Capture the cell that displays the provided text and extract its [x, y] central coordinate. 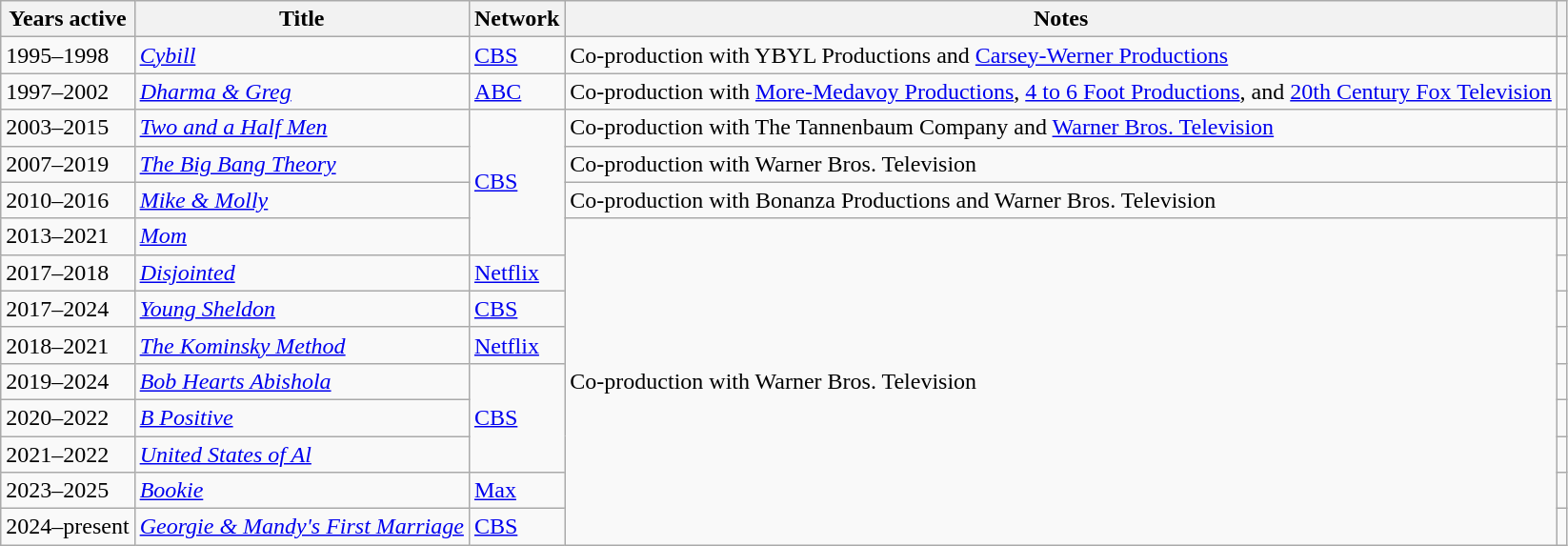
Young Sheldon [301, 309]
1995–1998 [68, 55]
2007–2019 [68, 164]
Mom [301, 236]
2023–2025 [68, 491]
Mike & Molly [301, 200]
Co-production with The Tannenbaum Company and Warner Bros. Television [1061, 128]
2024–present [68, 527]
2017–2024 [68, 309]
The Big Bang Theory [301, 164]
Dharma & Greg [301, 91]
Network [516, 19]
The Kominsky Method [301, 345]
Disjointed [301, 273]
Title [301, 19]
Notes [1061, 19]
Co-production with More-Medavoy Productions, 4 to 6 Foot Productions, and 20th Century Fox Television [1061, 91]
B Positive [301, 417]
2003–2015 [68, 128]
2017–2018 [68, 273]
2018–2021 [68, 345]
2013–2021 [68, 236]
Co-production with Bonanza Productions and Warner Bros. Television [1061, 200]
Bob Hearts Abishola [301, 381]
1997–2002 [68, 91]
Cybill [301, 55]
2019–2024 [68, 381]
Years active [68, 19]
ABC [516, 91]
Georgie & Mandy's First Marriage [301, 527]
Max [516, 491]
Co-production with YBYL Productions and Carsey-Werner Productions [1061, 55]
2020–2022 [68, 417]
United States of Al [301, 455]
Bookie [301, 491]
Two and a Half Men [301, 128]
2010–2016 [68, 200]
2021–2022 [68, 455]
